Determine the [X, Y] coordinate at the center of the cell enclosing the given text.  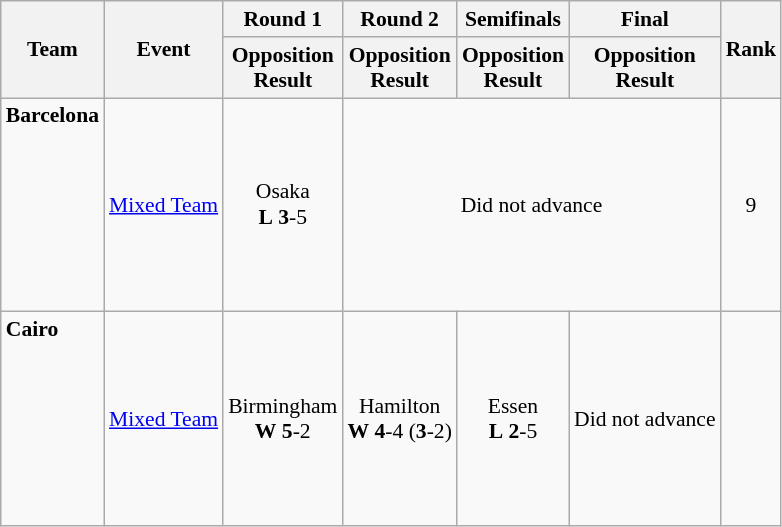
Team [52, 50]
Round 2 [399, 19]
Round 1 [282, 19]
Essen L 2-5 [513, 419]
Barcelona [52, 205]
Cairo [52, 419]
9 [752, 205]
Birmingham W 5-2 [282, 419]
Osaka L 3-5 [282, 205]
Final [645, 19]
Semifinals [513, 19]
Rank [752, 50]
Hamilton W 4-4 (3-2) [399, 419]
Event [164, 50]
